Extract the (X, Y) coordinate from the center of the cell holding the provided text.  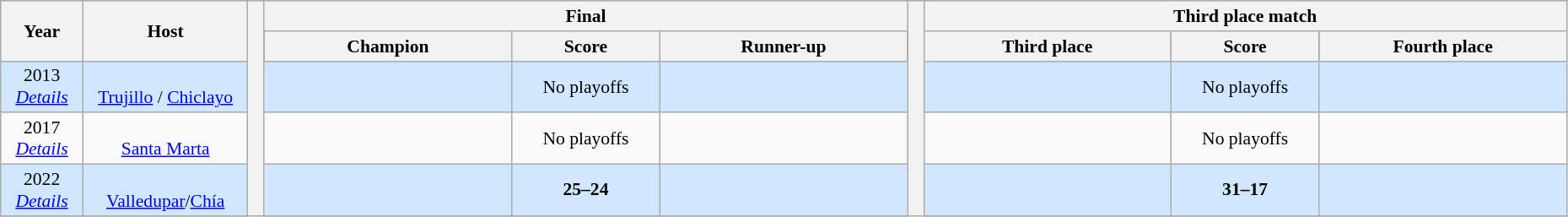
Fourth place (1442, 46)
Final (585, 16)
Runner-up (783, 46)
Third place (1048, 46)
2013Details (42, 86)
Champion (388, 46)
31–17 (1245, 191)
Host (165, 30)
Santa Marta (165, 138)
25–24 (586, 191)
Trujillo / Chiclayo (165, 86)
2017Details (42, 138)
2022Details (42, 191)
Third place match (1245, 16)
Valledupar/Chía (165, 191)
Year (42, 30)
